Scan for the cell matching the given text and deliver its (x, y) coordinate at center. 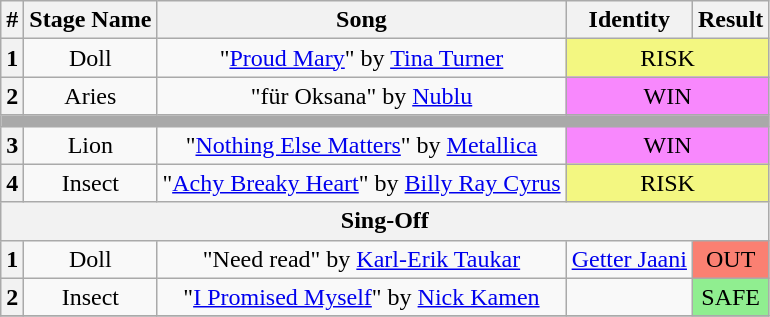
"Proud Mary" by Tina Turner (362, 58)
3 (12, 145)
Stage Name (90, 20)
Lion (90, 145)
4 (12, 183)
Song (362, 20)
SAFE (730, 297)
Identity (629, 20)
Getter Jaani (629, 259)
Sing-Off (385, 221)
Result (730, 20)
"I Promised Myself" by Nick Kamen (362, 297)
"Achy Breaky Heart" by Billy Ray Cyrus (362, 183)
"Nothing Else Matters" by Metallica (362, 145)
Aries (90, 96)
OUT (730, 259)
"Need read" by Karl-Erik Taukar (362, 259)
"für Oksana" by Nublu (362, 96)
# (12, 20)
